Scan for the cell matching the given text and deliver its [x, y] coordinate at center. 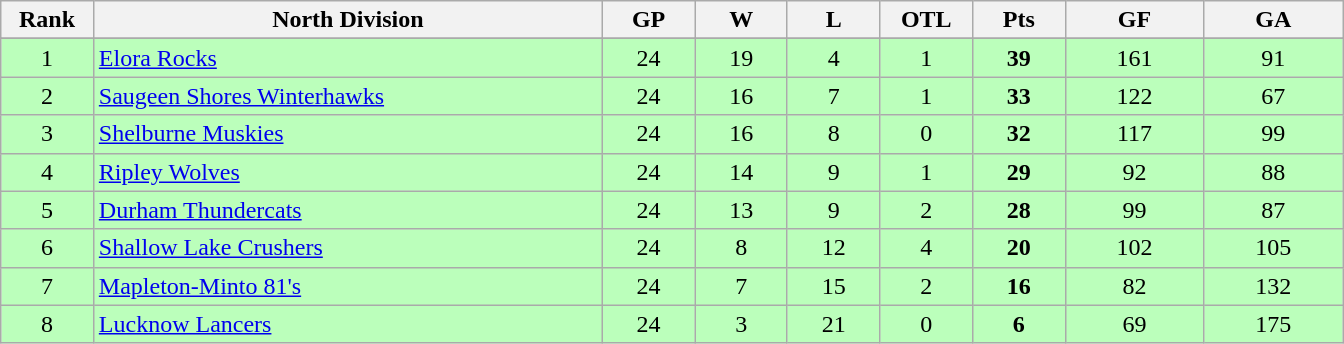
L [834, 20]
87 [1274, 210]
39 [1020, 58]
132 [1274, 286]
20 [1020, 248]
GP [648, 20]
117 [1134, 134]
12 [834, 248]
15 [834, 286]
92 [1134, 172]
Rank [48, 20]
28 [1020, 210]
161 [1134, 58]
14 [742, 172]
105 [1274, 248]
GA [1274, 20]
Elora Rocks [348, 58]
88 [1274, 172]
102 [1134, 248]
Durham Thundercats [348, 210]
82 [1134, 286]
32 [1020, 134]
Lucknow Lancers [348, 324]
67 [1274, 96]
69 [1134, 324]
91 [1274, 58]
OTL [926, 20]
GF [1134, 20]
175 [1274, 324]
Shallow Lake Crushers [348, 248]
19 [742, 58]
Shelburne Muskies [348, 134]
29 [1020, 172]
Saugeen Shores Winterhawks [348, 96]
Pts [1020, 20]
13 [742, 210]
122 [1134, 96]
North Division [348, 20]
21 [834, 324]
W [742, 20]
33 [1020, 96]
Mapleton-Minto 81's [348, 286]
5 [48, 210]
Ripley Wolves [348, 172]
